Provide the (x, y) coordinate of the cell's center where the given text is located.  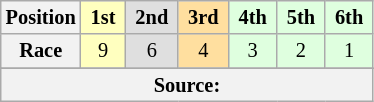
Race (41, 51)
2nd (152, 17)
3rd (203, 17)
9 (104, 51)
2 (301, 51)
6th (349, 17)
Source: (187, 85)
4th (253, 17)
1st (104, 17)
1 (349, 51)
6 (152, 51)
4 (203, 51)
3 (253, 51)
Position (41, 17)
5th (301, 17)
